Identify which cell holds the provided text, then report its (X, Y) central coordinate. 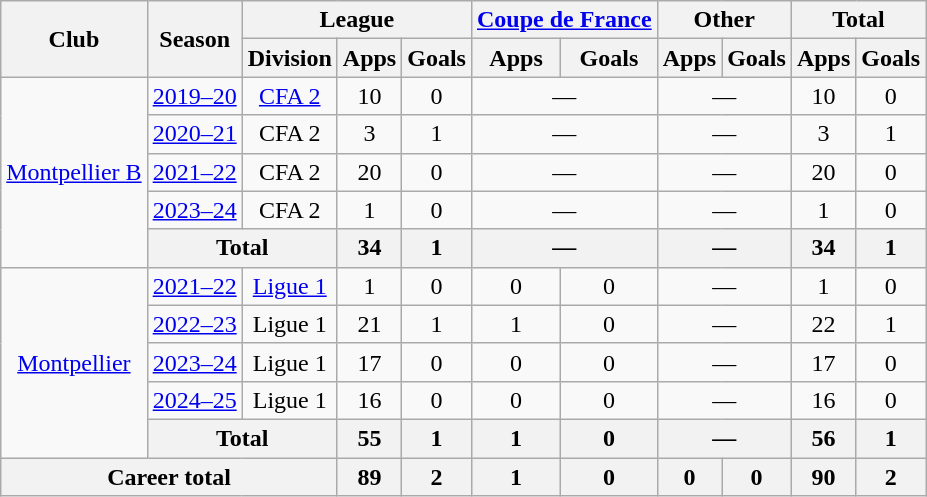
Coupe de France (564, 20)
56 (823, 438)
Montpellier B (74, 172)
2022–23 (194, 324)
21 (369, 324)
Other (724, 20)
Club (74, 39)
Season (194, 39)
League (356, 20)
55 (369, 438)
Career total (170, 477)
Division (290, 58)
Montpellier (74, 362)
2020–21 (194, 134)
90 (823, 477)
2024–25 (194, 400)
22 (823, 324)
2019–20 (194, 96)
89 (369, 477)
